Return [X, Y] of the center of cell containing provided text 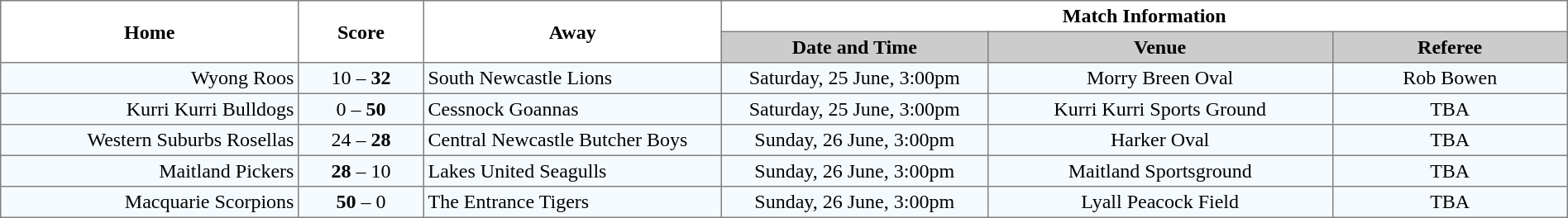
Lyall Peacock Field [1159, 202]
Maitland Pickers [150, 171]
0 – 50 [361, 109]
10 – 32 [361, 78]
Lakes United Seagulls [572, 171]
Date and Time [854, 47]
24 – 28 [361, 140]
50 – 0 [361, 202]
South Newcastle Lions [572, 78]
Cessnock Goannas [572, 109]
Kurri Kurri Bulldogs [150, 109]
Venue [1159, 47]
Central Newcastle Butcher Boys [572, 140]
Away [572, 31]
Home [150, 31]
Wyong Roos [150, 78]
The Entrance Tigers [572, 202]
28 – 10 [361, 171]
Rob Bowen [1450, 78]
Kurri Kurri Sports Ground [1159, 109]
Macquarie Scorpions [150, 202]
Referee [1450, 47]
Maitland Sportsground [1159, 171]
Score [361, 31]
Match Information [1145, 17]
Morry Breen Oval [1159, 78]
Western Suburbs Rosellas [150, 140]
Harker Oval [1159, 140]
